Provide the (X, Y) coordinate of the cell's center where the given text is located.  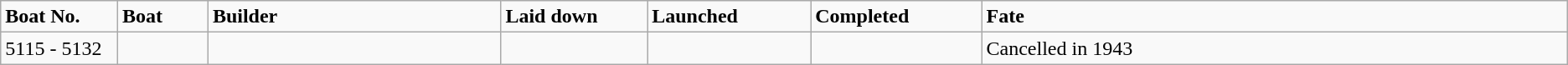
Cancelled in 1943 (1275, 48)
Launched (729, 17)
Completed (896, 17)
Laid down (575, 17)
Boat No. (59, 17)
5115 - 5132 (59, 48)
Builder (354, 17)
Boat (163, 17)
Fate (1275, 17)
